Search for the cell housing the specified text and yield its [X, Y] center coordinate. 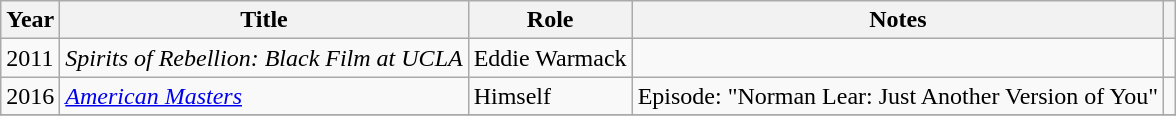
Eddie Warmack [550, 58]
Year [30, 20]
2011 [30, 58]
Himself [550, 96]
American Masters [264, 96]
Episode: "Norman Lear: Just Another Version of You" [898, 96]
Notes [898, 20]
Spirits of Rebellion: Black Film at UCLA [264, 58]
Title [264, 20]
2016 [30, 96]
Role [550, 20]
